Pinpoint the cell where the given text exists, returning its (x, y) midpoint coordinate. 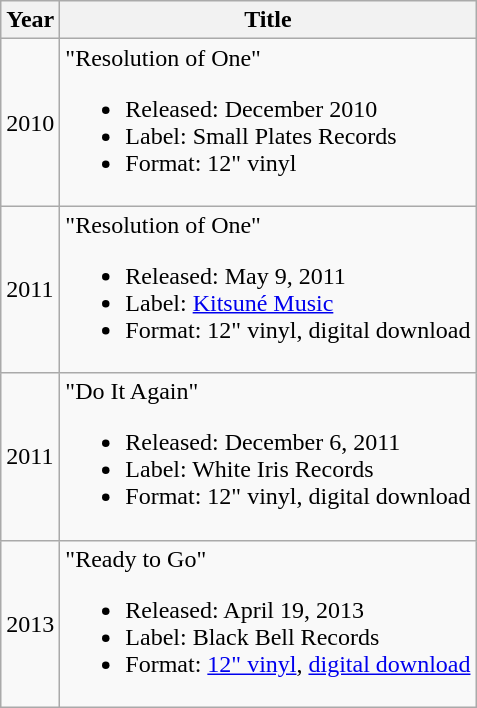
2013 (30, 624)
Title (268, 20)
Year (30, 20)
"Resolution of One"Released: December 2010Label: Small Plates RecordsFormat: 12" vinyl (268, 122)
2010 (30, 122)
"Ready to Go"Released: April 19, 2013Label: Black Bell RecordsFormat: 12" vinyl, digital download (268, 624)
"Do It Again"Released: December 6, 2011Label: White Iris RecordsFormat: 12" vinyl, digital download (268, 456)
"Resolution of One"Released: May 9, 2011Label: Kitsuné MusicFormat: 12" vinyl, digital download (268, 290)
